Search for the cell housing the specified text and yield its (x, y) center coordinate. 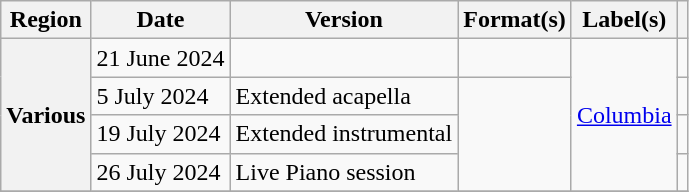
Extended acapella (344, 96)
19 July 2024 (160, 134)
Columbia (624, 115)
Version (344, 20)
26 July 2024 (160, 172)
Live Piano session (344, 172)
5 July 2024 (160, 96)
Format(s) (515, 20)
Various (46, 115)
21 June 2024 (160, 58)
Extended instrumental (344, 134)
Label(s) (624, 20)
Region (46, 20)
Date (160, 20)
